Provide the (x, y) coordinate of the cell's center where the given text is located.  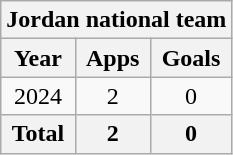
Apps (112, 58)
Goals (191, 58)
Year (38, 58)
Jordan national team (116, 20)
2024 (38, 96)
Total (38, 134)
